Extract the [X, Y] coordinate from the center of the cell holding the provided text.  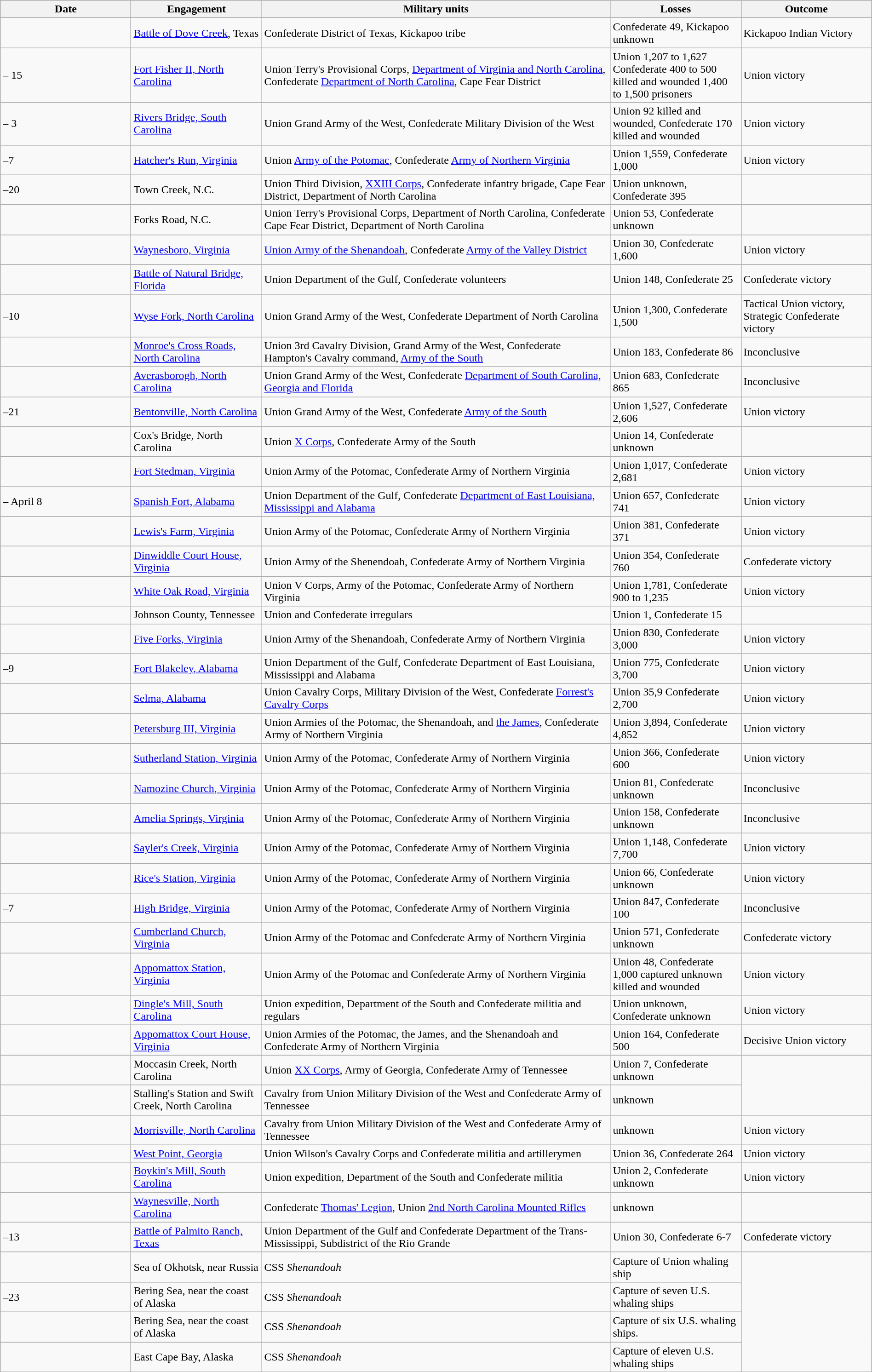
Fort Stedman, Virginia [196, 472]
Namozine Church, Virginia [196, 788]
Union 830, Confederate 3,000 [676, 638]
Union Armies of the Potomac, the James, and the Shenandoah and Confederate Army of Northern Virginia [436, 1040]
Battle of Natural Bridge, Florida [196, 280]
Union 1,148, Confederate 7,700 [676, 848]
Town Creek, N.C. [196, 189]
Union 53, Confederate unknown [676, 220]
Military units [436, 9]
Engagement [196, 9]
Capture of Union whaling ship [676, 1267]
Stalling's Station and Swift Creek, North Carolina [196, 1100]
Union 1,207 to 1,627 Confederate 400 to 500 killed and wounded 1,400 to 1,500 prisoners [676, 75]
Capture of eleven U.S. whaling ships [676, 1357]
Union Grand Army of the West, Confederate Department of South Carolina, Georgia and Florida [436, 382]
Wyse Fork, North Carolina [196, 316]
Confederate District of Texas, Kickapoo tribe [436, 33]
Battle of Dove Creek, Texas [196, 33]
Fort Fisher II, North Carolina [196, 75]
Lewis's Farm, Virginia [196, 532]
– 3 [66, 124]
Union Armies of the Potomac, the Shenandoah, and the James, Confederate Army of Northern Virginia [436, 729]
Union 657, Confederate 741 [676, 501]
Capture of seven U.S. whaling ships [676, 1297]
Union Department of the Gulf, Confederate volunteers [436, 280]
Union 775, Confederate 3,700 [676, 669]
Appomattox Station, Virginia [196, 974]
Amelia Springs, Virginia [196, 818]
Appomattox Court House, Virginia [196, 1040]
Battle of Palmito Ranch, Texas [196, 1237]
Rivers Bridge, South Carolina [196, 124]
Rice's Station, Virginia [196, 878]
Union 164, Confederate 500 [676, 1040]
Union 66, Confederate unknown [676, 878]
Date [66, 9]
Union V Corps, Army of the Potomac, Confederate Army of Northern Virginia [436, 591]
East Cape Bay, Alaska [196, 1357]
Union 48, Confederate 1,000 captured unknown killed and wounded [676, 974]
Capture of six U.S. whaling ships. [676, 1326]
Sayler's Creek, Virginia [196, 848]
Confederate Thomas' Legion, Union 2nd North Carolina Mounted Rifles [436, 1207]
Union 354, Confederate 760 [676, 561]
– 15 [66, 75]
Kickapoo Indian Victory [806, 33]
Union expedition, Department of the South and Confederate militia and regulars [436, 1010]
Johnson County, Tennessee [196, 615]
Union XX Corps, Army of Georgia, Confederate Army of Tennessee [436, 1070]
Dinwiddle Court House, Virginia [196, 561]
Union 381, Confederate 371 [676, 532]
Waynesville, North Carolina [196, 1207]
Selma, Alabama [196, 698]
Five Forks, Virginia [196, 638]
Losses [676, 9]
Averasborogh, North Carolina [196, 382]
Union Wilson's Cavalry Corps and Confederate militia and artillerymen [436, 1154]
Union 683, Confederate 865 [676, 382]
Confederate 49, Kickapoo unknown [676, 33]
Union 1,559, Confederate 1,000 [676, 160]
Fort Blakeley, Alabama [196, 669]
Petersburg III, Virginia [196, 729]
Tactical Union victory,Strategic Confederate victory [806, 316]
Union Grand Army of the West, Confederate Department of North Carolina [436, 316]
Morrisville, North Carolina [196, 1130]
Union 1, Confederate 15 [676, 615]
Decisive Union victory [806, 1040]
White Oak Road, Virginia [196, 591]
– April 8 [66, 501]
Union 92 killed and wounded, Confederate 170 killed and wounded [676, 124]
Waynesboro, Virginia [196, 249]
Union Grand Army of the West, Confederate Army of the South [436, 411]
Spanish Fort, Alabama [196, 501]
–13 [66, 1237]
Union 35,9 Confederate 2,700 [676, 698]
West Point, Georgia [196, 1154]
Union Terry's Provisional Corps, Department of North Carolina, Confederate Cape Fear District, Department of North Carolina [436, 220]
Cumberland Church, Virginia [196, 938]
Union 158, Confederate unknown [676, 818]
Union 571, Confederate unknown [676, 938]
Moccasin Creek, North Carolina [196, 1070]
High Bridge, Virginia [196, 908]
Union Army of the Shenandoah, Confederate Army of Northern Virginia [436, 638]
Dingle's Mill, South Carolina [196, 1010]
Union 366, Confederate 600 [676, 758]
Union Cavalry Corps, Military Division of the West, Confederate Forrest's Cavalry Corps [436, 698]
Union 36, Confederate 264 [676, 1154]
Union X Corps, Confederate Army of the South [436, 442]
Outcome [806, 9]
Union 3,894, Confederate 4,852 [676, 729]
Union 2, Confederate unknown [676, 1177]
Sea of Okhotsk, near Russia [196, 1267]
–20 [66, 189]
Union expedition, Department of the South and Confederate militia [436, 1177]
Union and Confederate irregulars [436, 615]
Union 7, Confederate unknown [676, 1070]
Union unknown, Confederate 395 [676, 189]
Union 1,781, Confederate 900 to 1,235 [676, 591]
Forks Road, N.C. [196, 220]
Union 30, Confederate 1,600 [676, 249]
Monroe's Cross Roads, North Carolina [196, 351]
–21 [66, 411]
–9 [66, 669]
Union 1,300, Confederate 1,500 [676, 316]
Union Terry's Provisional Corps, Department of Virginia and North Carolina, Confederate Department of North Carolina, Cape Fear District [436, 75]
Union Army of the Shenendoah, Confederate Army of Northern Virginia [436, 561]
Union 148, Confederate 25 [676, 280]
Union Third Division, XXIII Corps, Confederate infantry brigade, Cape Fear District, Department of North Carolina [436, 189]
Union Army of the Shenandoah, Confederate Army of the Valley District [436, 249]
Union Grand Army of the West, Confederate Military Division of the West [436, 124]
Hatcher's Run, Virginia [196, 160]
Union unknown, Confederate unknown [676, 1010]
Union 14, Confederate unknown [676, 442]
–10 [66, 316]
Union 183, Confederate 86 [676, 351]
Bentonville, North Carolina [196, 411]
Union 847, Confederate 100 [676, 908]
Boykin's Mill, South Carolina [196, 1177]
Sutherland Station, Virginia [196, 758]
Union 1,017, Confederate 2,681 [676, 472]
Union 81, Confederate unknown [676, 788]
Union 3rd Cavalry Division, Grand Army of the West, Confederate Hampton's Cavalry command, Army of the South [436, 351]
Cox's Bridge, North Carolina [196, 442]
Union Department of the Gulf and Confederate Department of the Trans-Mississippi, Subdistrict of the Rio Grande [436, 1237]
Union 1,527, Confederate 2,606 [676, 411]
Union 30, Confederate 6-7 [676, 1237]
–23 [66, 1297]
